Detect which cell encompasses the target text, then output its [x, y] center coordinate. 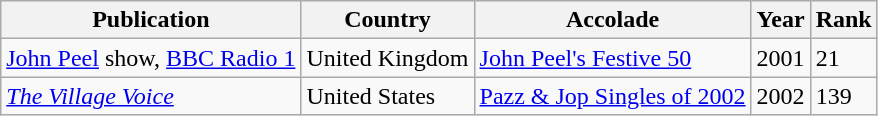
Rank [844, 20]
2001 [780, 58]
Year [780, 20]
The Village Voice [151, 96]
Country [388, 20]
Pazz & Jop Singles of 2002 [612, 96]
2002 [780, 96]
21 [844, 58]
John Peel's Festive 50 [612, 58]
139 [844, 96]
John Peel show, BBC Radio 1 [151, 58]
United States [388, 96]
Publication [151, 20]
United Kingdom [388, 58]
Accolade [612, 20]
